Identify which cell holds the provided text, then report its (x, y) central coordinate. 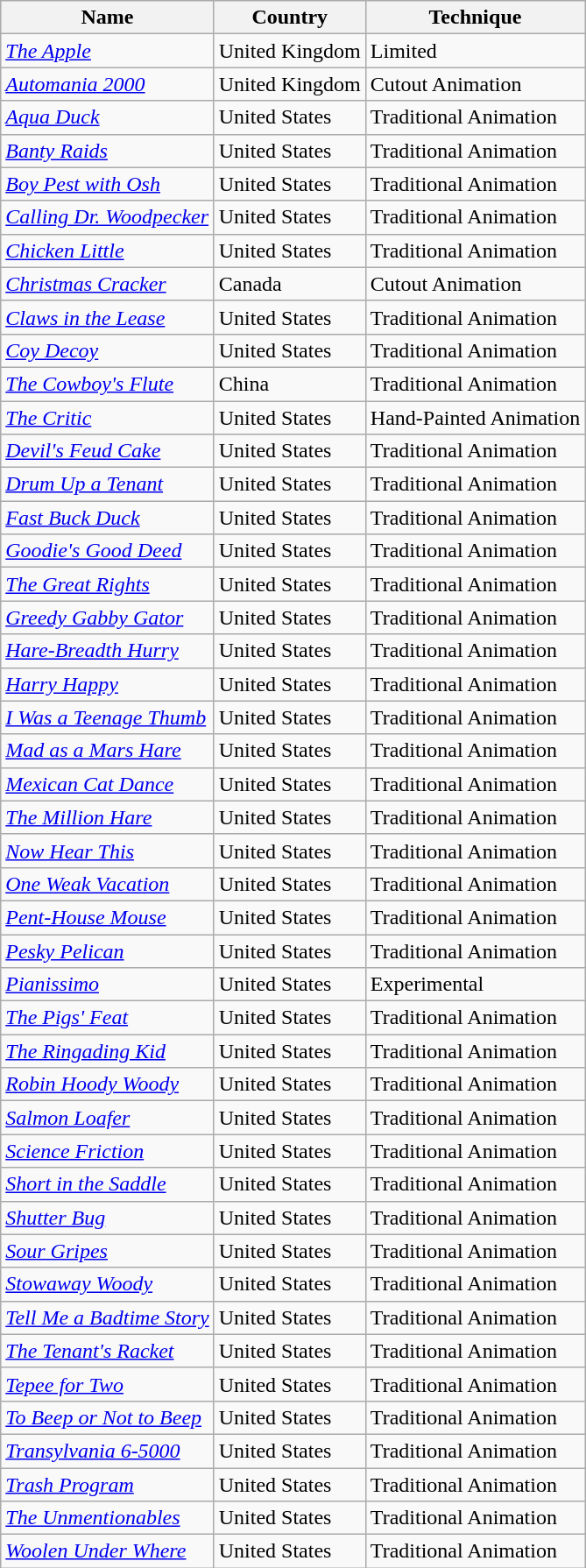
The Unmentionables (107, 1518)
Transylvania 6-5000 (107, 1451)
China (289, 384)
Science Friction (107, 1151)
Hare-Breadth Hurry (107, 651)
I Was a Teenage Thumb (107, 717)
Chicken Little (107, 251)
Boy Pest with Osh (107, 184)
Woolen Under Where (107, 1551)
The Tenant's Racket (107, 1351)
The Critic (107, 418)
Now Hear This (107, 851)
Pianissimo (107, 985)
The Great Rights (107, 584)
Harry Happy (107, 684)
Mexican Cat Dance (107, 784)
Shutter Bug (107, 1218)
Tell Me a Badtime Story (107, 1317)
Experimental (475, 985)
The Cowboy's Flute (107, 384)
One Weak Vacation (107, 884)
Trash Program (107, 1485)
Short in the Saddle (107, 1184)
Name (107, 18)
Tepee for Two (107, 1384)
Technique (475, 18)
Greedy Gabby Gator (107, 618)
Salmon Loafer (107, 1118)
Automania 2000 (107, 84)
Mad as a Mars Hare (107, 751)
To Beep or Not to Beep (107, 1417)
The Pigs' Feat (107, 1018)
Christmas Cracker (107, 284)
Pent-House Mouse (107, 917)
Hand-Painted Animation (475, 418)
Limited (475, 51)
Fast Buck Duck (107, 518)
Stowaway Woody (107, 1284)
Goodie's Good Deed (107, 551)
Devil's Feud Cake (107, 451)
Country (289, 18)
Sour Gripes (107, 1251)
The Million Hare (107, 817)
Claws in the Lease (107, 317)
The Ringading Kid (107, 1051)
The Apple (107, 51)
Canada (289, 284)
Drum Up a Tenant (107, 484)
Coy Decoy (107, 350)
Aqua Duck (107, 117)
Robin Hoody Woody (107, 1084)
Banty Raids (107, 151)
Pesky Pelican (107, 950)
Calling Dr. Woodpecker (107, 217)
